Locate the cell with the specified text and output its [x, y] center coordinate. 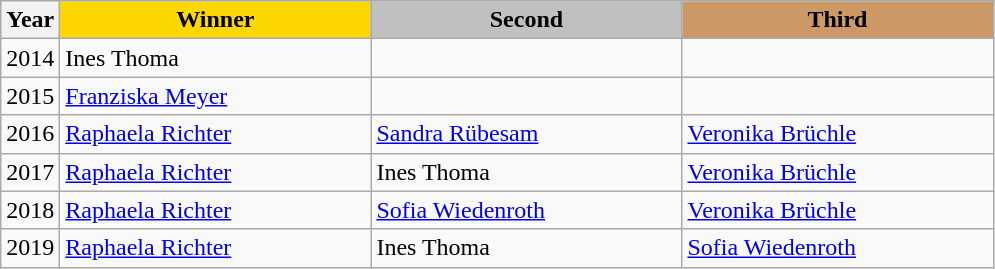
Franziska Meyer [216, 96]
Second [526, 20]
Winner [216, 20]
Third [838, 20]
Sandra Rübesam [526, 134]
2014 [30, 58]
Year [30, 20]
2016 [30, 134]
2019 [30, 248]
2015 [30, 96]
2018 [30, 210]
2017 [30, 172]
